For the text-containing cell, return its midpoint in [x, y] coordinate format. 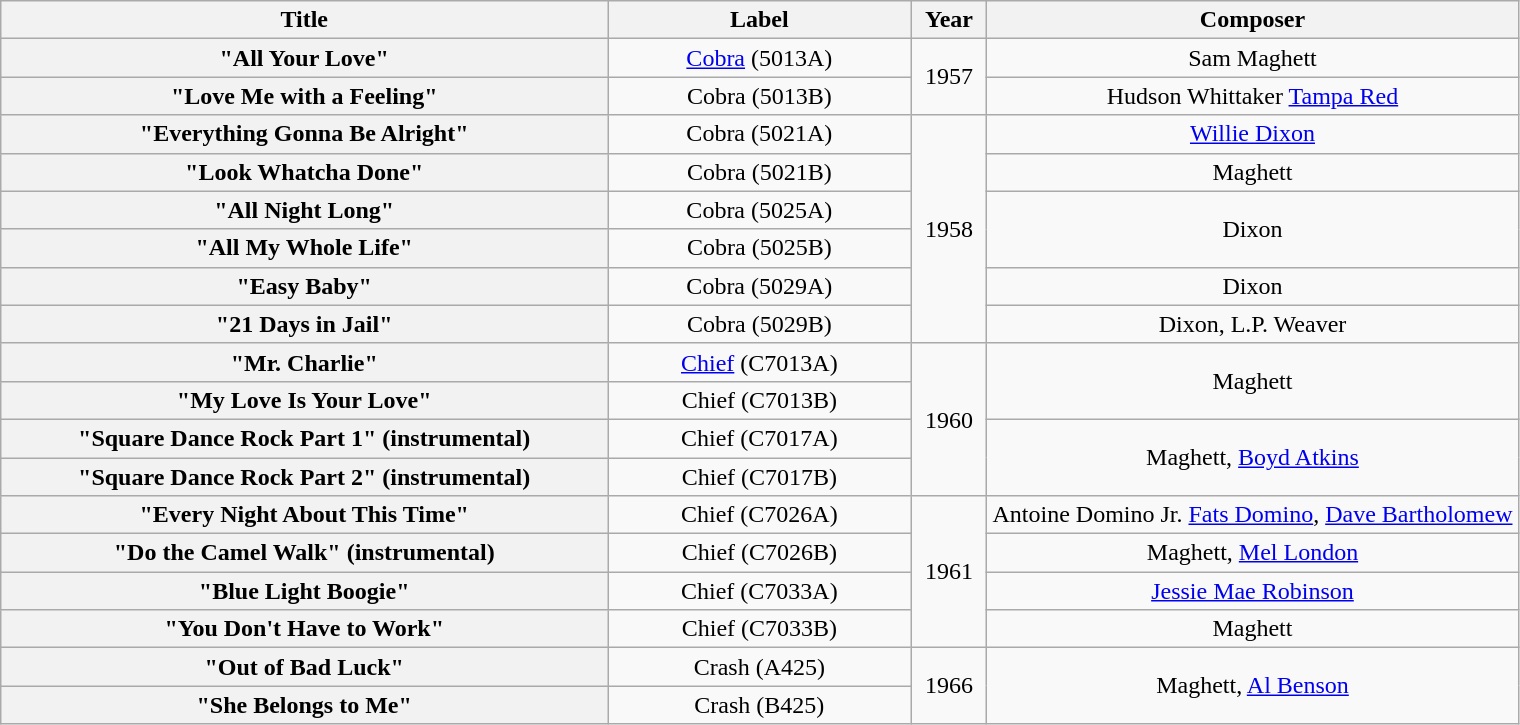
Willie Dixon [1252, 134]
1966 [949, 686]
Composer [1252, 20]
Hudson Whittaker Tampa Red [1252, 96]
"All Night Long" [304, 210]
"Everything Gonna Be Alright" [304, 134]
"All Your Love" [304, 58]
"Square Dance Rock Part 2" (instrumental) [304, 477]
"Out of Bad Luck" [304, 667]
Chief (C7033B) [760, 629]
Maghett, Mel London [1252, 553]
Title [304, 20]
Cobra (5021B) [760, 172]
Chief (C7017B) [760, 477]
"Square Dance Rock Part 1" (instrumental) [304, 438]
1960 [949, 419]
1958 [949, 229]
Cobra (5021A) [760, 134]
"All My Whole Life" [304, 248]
Maghett, Al Benson [1252, 686]
Cobra (5029A) [760, 286]
Sam Maghett [1252, 58]
Dixon, L.P. Weaver [1252, 324]
Cobra (5025B) [760, 248]
Label [760, 20]
Chief (C7026A) [760, 515]
Chief (C7013A) [760, 362]
Crash (B425) [760, 705]
"Blue Light Boogie" [304, 591]
Crash (A425) [760, 667]
Cobra (5029B) [760, 324]
Chief (C7026B) [760, 553]
"Every Night About This Time" [304, 515]
Maghett, Boyd Atkins [1252, 457]
"21 Days in Jail" [304, 324]
Cobra (5013A) [760, 58]
Chief (C7013B) [760, 400]
Antoine Domino Jr. Fats Domino, Dave Bartholomew [1252, 515]
"Mr. Charlie" [304, 362]
1957 [949, 77]
"Do the Camel Walk" (instrumental) [304, 553]
Cobra (5013B) [760, 96]
Cobra (5025A) [760, 210]
Chief (C7017A) [760, 438]
Jessie Mae Robinson [1252, 591]
"Love Me with a Feeling" [304, 96]
Year [949, 20]
"Easy Baby" [304, 286]
"Look Whatcha Done" [304, 172]
1961 [949, 572]
"My Love Is Your Love" [304, 400]
"You Don't Have to Work" [304, 629]
Chief (C7033A) [760, 591]
"She Belongs to Me" [304, 705]
